Locate the cell with the specified text and output its [x, y] center coordinate. 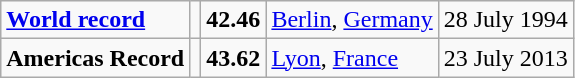
Lyon, France [352, 58]
World record [96, 20]
28 July 1994 [506, 20]
Americas Record [96, 58]
42.46 [234, 20]
43.62 [234, 58]
23 July 2013 [506, 58]
Berlin, Germany [352, 20]
